Output the [x, y] coordinate of the center of the cell containing the given text.  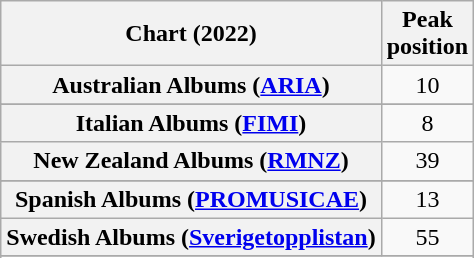
Italian Albums (FIMI) [191, 123]
Australian Albums (ARIA) [191, 85]
8 [427, 123]
13 [427, 199]
10 [427, 85]
Swedish Albums (Sverigetopplistan) [191, 237]
Peakposition [427, 34]
Spanish Albums (PROMUSICAE) [191, 199]
39 [427, 161]
Chart (2022) [191, 34]
55 [427, 237]
New Zealand Albums (RMNZ) [191, 161]
